Return the (X, Y) coordinate for the center point of the cell that contains the specified text.  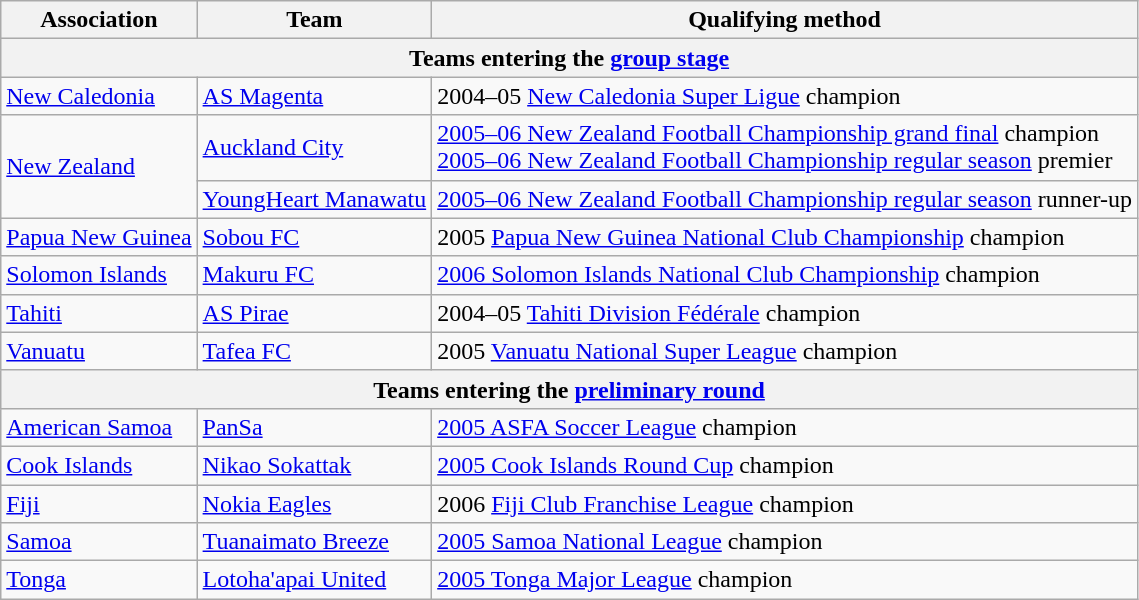
Tonga (99, 580)
Tuanaimato Breeze (314, 542)
2005 ASFA Soccer League champion (785, 427)
New Zealand (99, 166)
Auckland City (314, 148)
2005 Vanuatu National Super League champion (785, 351)
2005 Papua New Guinea National Club Championship champion (785, 237)
Makuru FC (314, 275)
New Caledonia (99, 96)
Papua New Guinea (99, 237)
Association (99, 20)
Teams entering the group stage (570, 58)
PanSa (314, 427)
Teams entering the preliminary round (570, 389)
Vanuatu (99, 351)
2006 Fiji Club Franchise League champion (785, 503)
Fiji (99, 503)
Lotoha'apai United (314, 580)
Tahiti (99, 313)
2005 Tonga Major League champion (785, 580)
Tafea FC (314, 351)
2004–05 New Caledonia Super Ligue champion (785, 96)
2005 Samoa National League champion (785, 542)
2005–06 New Zealand Football Championship regular season runner-up (785, 199)
Nokia Eagles (314, 503)
Solomon Islands (99, 275)
2006 Solomon Islands National Club Championship champion (785, 275)
YoungHeart Manawatu (314, 199)
Qualifying method (785, 20)
Cook Islands (99, 465)
AS Magenta (314, 96)
AS Pirae (314, 313)
Nikao Sokattak (314, 465)
Team (314, 20)
2005–06 New Zealand Football Championship grand final champion2005–06 New Zealand Football Championship regular season premier (785, 148)
2004–05 Tahiti Division Fédérale champion (785, 313)
Samoa (99, 542)
American Samoa (99, 427)
2005 Cook Islands Round Cup champion (785, 465)
Sobou FC (314, 237)
